Locate the cell with the specified text and output its [X, Y] center coordinate. 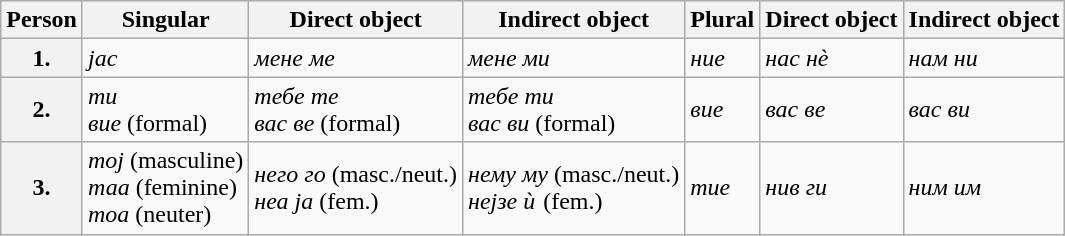
1. [42, 58]
мене ме [356, 58]
2. [42, 110]
нас нѐ [832, 58]
тој (masculine)таа (feminine)тоа (neuter) [165, 188]
вас ви [984, 110]
јас [165, 58]
Plural [722, 20]
нему му (masc./neut.)нејзе ѝ (fem.) [573, 188]
вас ве [832, 110]
тие [722, 188]
тивие (formal) [165, 110]
нам ни [984, 58]
Singular [165, 20]
него го (masc./neut.)неа ја (fem.) [356, 188]
ние [722, 58]
ним им [984, 188]
тебе тевас ве (formal) [356, 110]
тебе тивас ви (formal) [573, 110]
вие [722, 110]
Person [42, 20]
3. [42, 188]
нив ги [832, 188]
мене ми [573, 58]
